Pinpoint the cell where the given text exists, returning its [x, y] midpoint coordinate. 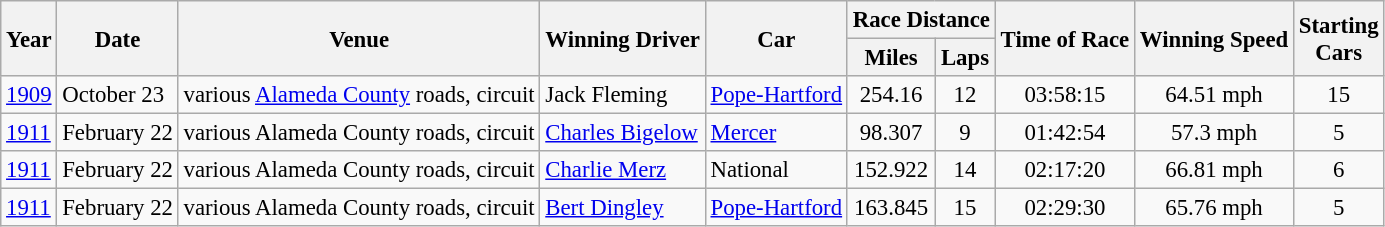
03:58:15 [1064, 95]
Charlie Merz [622, 170]
Time of Race [1064, 38]
Race Distance [921, 20]
14 [966, 170]
Charles Bigelow [622, 133]
02:17:20 [1064, 170]
StartingCars [1338, 38]
National [776, 170]
64.51 mph [1214, 95]
Jack Fleming [622, 95]
02:29:30 [1064, 208]
98.307 [890, 133]
57.3 mph [1214, 133]
152.922 [890, 170]
Car [776, 38]
Winning Driver [622, 38]
Venue [359, 38]
October 23 [118, 95]
65.76 mph [1214, 208]
Miles [890, 58]
254.16 [890, 95]
163.845 [890, 208]
Winning Speed [1214, 38]
Date [118, 38]
1909 [29, 95]
01:42:54 [1064, 133]
9 [966, 133]
Year [29, 38]
66.81 mph [1214, 170]
Mercer [776, 133]
6 [1338, 170]
Laps [966, 58]
Bert Dingley [622, 208]
12 [966, 95]
